Detect which cell encompasses the target text, then output its (X, Y) center coordinate. 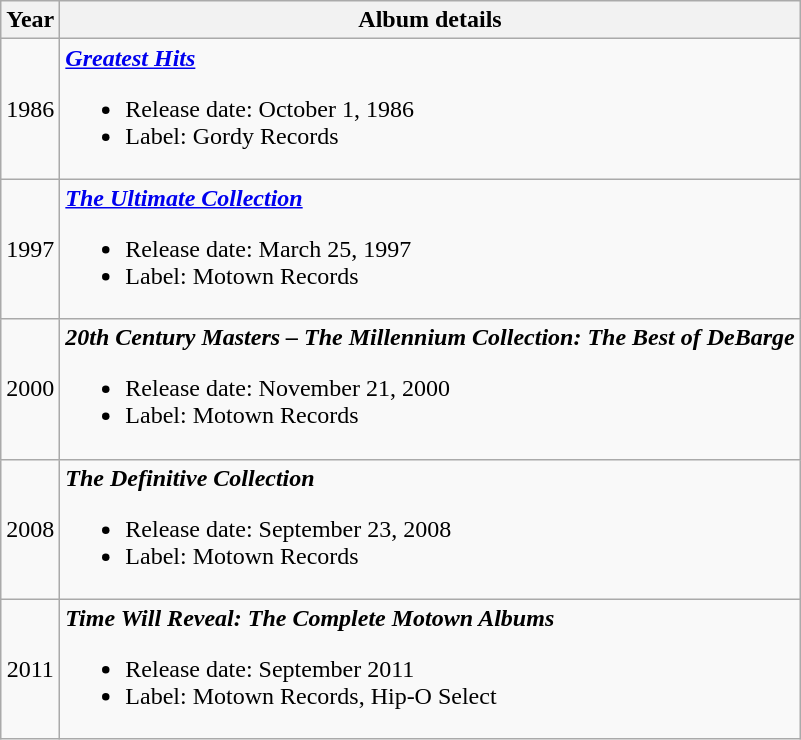
Year (30, 20)
1986 (30, 109)
Album details (430, 20)
2000 (30, 389)
2008 (30, 529)
The Ultimate CollectionRelease date: March 25, 1997Label: Motown Records (430, 249)
The Definitive CollectionRelease date: September 23, 2008Label: Motown Records (430, 529)
Greatest HitsRelease date: October 1, 1986Label: Gordy Records (430, 109)
1997 (30, 249)
2011 (30, 669)
Time Will Reveal: The Complete Motown AlbumsRelease date: September 2011Label: Motown Records, Hip-O Select (430, 669)
20th Century Masters – The Millennium Collection: The Best of DeBargeRelease date: November 21, 2000Label: Motown Records (430, 389)
